Return the [x, y] coordinate for the center point of the cell that contains the specified text.  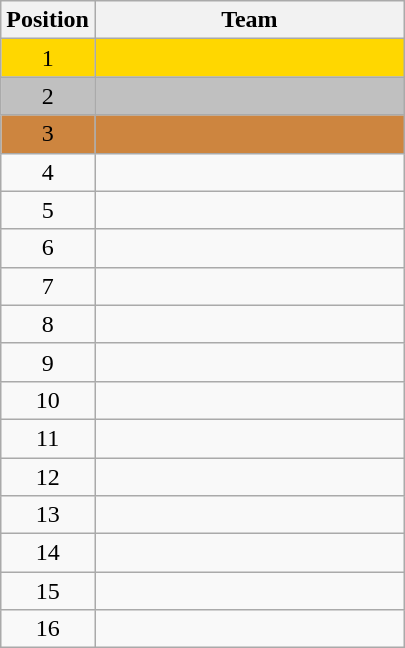
Position [48, 20]
8 [48, 324]
5 [48, 210]
7 [48, 286]
3 [48, 134]
11 [48, 438]
13 [48, 515]
16 [48, 629]
2 [48, 96]
10 [48, 400]
1 [48, 58]
6 [48, 248]
15 [48, 591]
Team [249, 20]
4 [48, 172]
14 [48, 553]
9 [48, 362]
12 [48, 477]
